Capture the cell that displays the provided text and extract its (x, y) central coordinate. 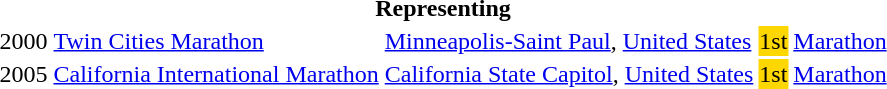
Twin Cities Marathon (216, 41)
California International Marathon (216, 74)
Minneapolis-Saint Paul, United States (569, 41)
California State Capitol, United States (569, 74)
